Find where the given text appears and provide that cell's center as [x, y] coordinate. 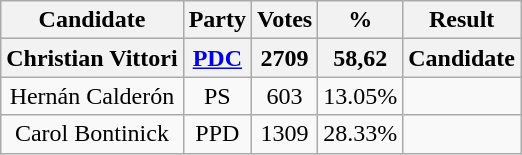
28.33% [360, 134]
1309 [285, 134]
603 [285, 96]
Votes [285, 20]
Hernán Calderón [92, 96]
Result [462, 20]
PDC [217, 58]
PS [217, 96]
% [360, 20]
PPD [217, 134]
Christian Vittori [92, 58]
Carol Bontinick [92, 134]
58,62 [360, 58]
2709 [285, 58]
Party [217, 20]
13.05% [360, 96]
